Pinpoint the cell where the given text exists, returning its (X, Y) midpoint coordinate. 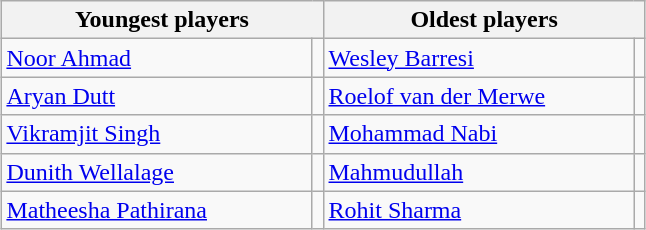
Aryan Dutt (156, 96)
Roelof van der Merwe (478, 96)
Noor Ahmad (156, 58)
Youngest players (162, 20)
Mahmudullah (478, 172)
Matheesha Pathirana (156, 210)
Wesley Barresi (478, 58)
Dunith Wellalage (156, 172)
Oldest players (484, 20)
Vikramjit Singh (156, 134)
Mohammad Nabi (478, 134)
Rohit Sharma (478, 210)
